Search for the cell housing the specified text and yield its [x, y] center coordinate. 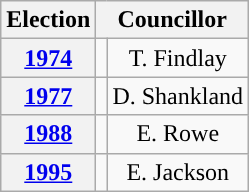
T. Findlay [178, 58]
D. Shankland [178, 96]
1995 [48, 172]
E. Rowe [178, 134]
1988 [48, 134]
E. Jackson [178, 172]
Election [48, 20]
1977 [48, 96]
1974 [48, 58]
Councillor [172, 20]
